Detect which cell encompasses the target text, then output its (x, y) center coordinate. 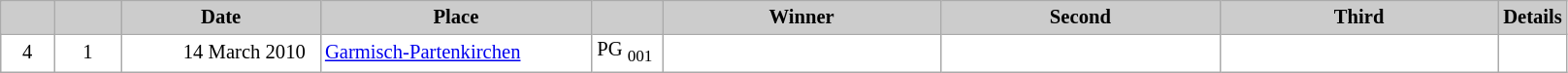
Garmisch-Partenkirchen (456, 53)
Details (1532, 17)
Second (1081, 17)
1 (88, 53)
14 March 2010 (221, 53)
Place (456, 17)
Third (1358, 17)
4 (27, 53)
Winner (801, 17)
PG 001 (627, 53)
Date (221, 17)
